Capture the cell that displays the provided text and extract its (X, Y) central coordinate. 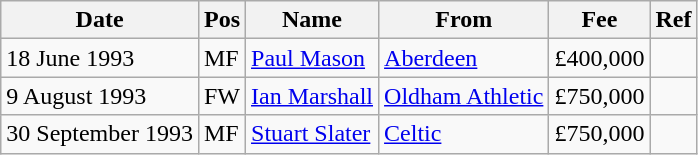
Pos (222, 20)
Ian Marshall (312, 96)
From (464, 20)
Date (100, 20)
Aberdeen (464, 58)
30 September 1993 (100, 134)
Fee (600, 20)
Celtic (464, 134)
Stuart Slater (312, 134)
Paul Mason (312, 58)
Name (312, 20)
£400,000 (600, 58)
18 June 1993 (100, 58)
FW (222, 96)
9 August 1993 (100, 96)
Oldham Athletic (464, 96)
Ref (674, 20)
